Pinpoint the cell where the given text exists, returning its (x, y) midpoint coordinate. 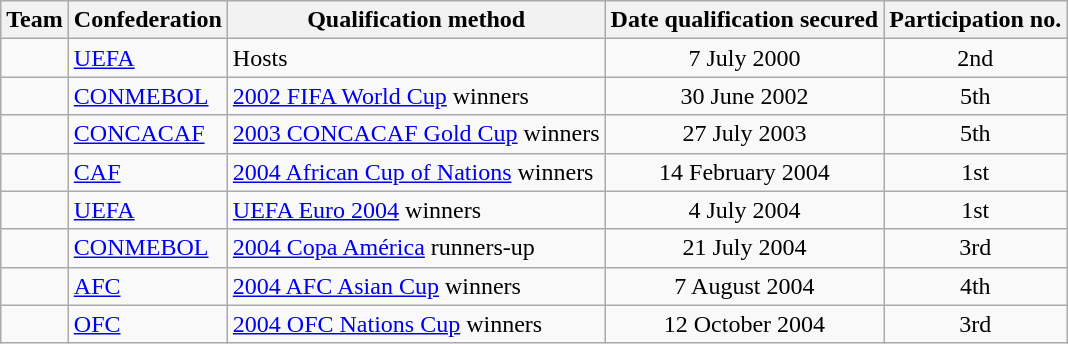
2002 FIFA World Cup winners (416, 96)
4 July 2004 (744, 210)
30 June 2002 (744, 96)
UEFA Euro 2004 winners (416, 210)
4th (976, 286)
2003 CONCACAF Gold Cup winners (416, 134)
12 October 2004 (744, 324)
Date qualification secured (744, 20)
AFC (148, 286)
Hosts (416, 58)
7 August 2004 (744, 286)
7 July 2000 (744, 58)
Qualification method (416, 20)
OFC (148, 324)
2004 OFC Nations Cup winners (416, 324)
2004 AFC Asian Cup winners (416, 286)
Team (35, 20)
CONCACAF (148, 134)
14 February 2004 (744, 172)
2004 African Cup of Nations winners (416, 172)
21 July 2004 (744, 248)
CAF (148, 172)
2nd (976, 58)
Participation no. (976, 20)
Confederation (148, 20)
27 July 2003 (744, 134)
2004 Copa América runners-up (416, 248)
